Find where the given text appears and provide that cell's center as (X, Y) coordinate. 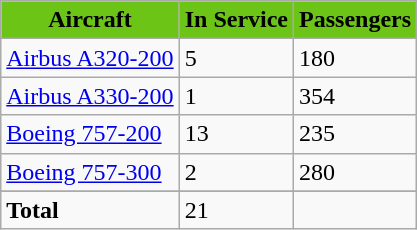
Passengers (356, 20)
280 (356, 172)
235 (356, 134)
13 (236, 134)
Aircraft (90, 20)
2 (236, 172)
Airbus A330-200 (90, 96)
1 (236, 96)
Boeing 757-300 (90, 172)
In Service (236, 20)
180 (356, 58)
Total (90, 210)
21 (236, 210)
Airbus A320-200 (90, 58)
5 (236, 58)
354 (356, 96)
Boeing 757-200 (90, 134)
